Locate the cell with the specified text and output its (X, Y) center coordinate. 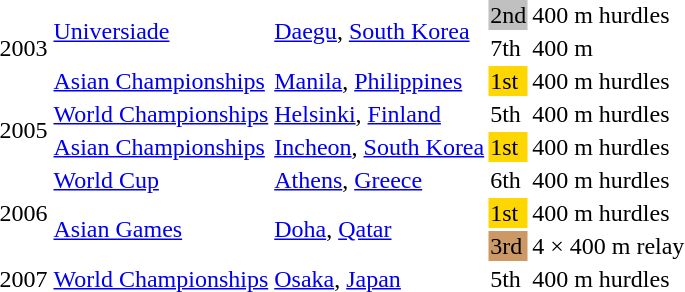
World Championships (161, 114)
6th (508, 180)
World Cup (161, 180)
Asian Games (161, 230)
Athens, Greece (380, 180)
Helsinki, Finland (380, 114)
Doha, Qatar (380, 230)
7th (508, 48)
5th (508, 114)
Manila, Philippines (380, 81)
Incheon, South Korea (380, 147)
Daegu, South Korea (380, 32)
Universiade (161, 32)
3rd (508, 246)
2nd (508, 15)
